Return (x, y) of the center of cell containing provided text 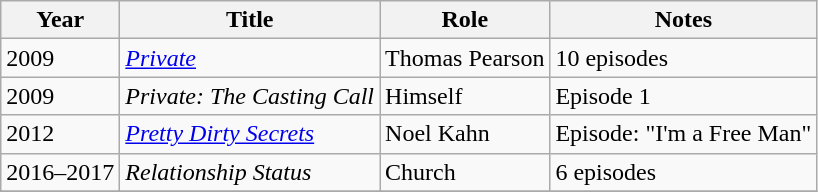
2016–2017 (60, 172)
Noel Kahn (465, 134)
Private (250, 58)
Private: The Casting Call (250, 96)
Episode 1 (684, 96)
Title (250, 20)
Pretty Dirty Secrets (250, 134)
Himself (465, 96)
2012 (60, 134)
Thomas Pearson (465, 58)
Church (465, 172)
Year (60, 20)
Role (465, 20)
Notes (684, 20)
6 episodes (684, 172)
Episode: "I'm a Free Man" (684, 134)
Relationship Status (250, 172)
10 episodes (684, 58)
